Return the [x, y] coordinate for the center point of the cell that contains the specified text.  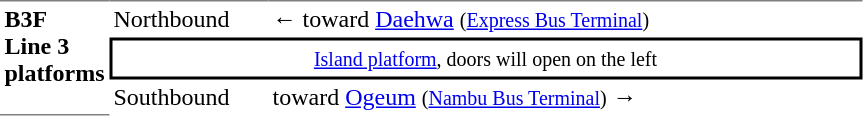
← toward Daehwa (Express Bus Terminal) [565, 19]
Island platform, doors will open on the left [486, 59]
Southbound [188, 98]
toward Ogeum (Nambu Bus Terminal) → [565, 98]
B3FLine 3 platforms [54, 58]
Northbound [188, 19]
